Identify which cell holds the provided text, then report its [X, Y] central coordinate. 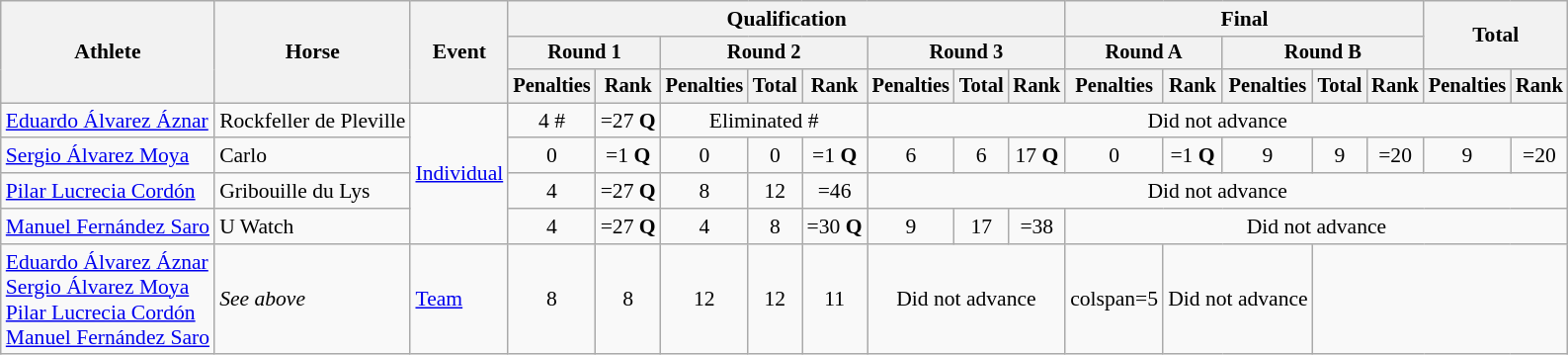
Carlo [312, 156]
Qualification [786, 19]
Team [458, 300]
Round A [1144, 53]
Manuel Fernández Saro [108, 226]
4 # [551, 121]
Eduardo Álvarez ÁznarSergio Álvarez MoyaPilar Lucrecia CordónManuel Fernández Saro [108, 300]
Athlete [108, 51]
Round 2 [765, 53]
Final [1245, 19]
Gribouille du Lys [312, 191]
=38 [1036, 226]
Horse [312, 51]
17 Q [1036, 156]
Individual [458, 173]
Eliminated # [765, 121]
Event [458, 51]
Rockfeller de Pleville [312, 121]
Round B [1323, 53]
=30 Q [835, 226]
Pilar Lucrecia Cordón [108, 191]
See above [312, 300]
Round 3 [966, 53]
11 [835, 300]
17 [982, 226]
Eduardo Álvarez Áznar [108, 121]
Round 1 [584, 53]
=46 [835, 191]
U Watch [312, 226]
Sergio Álvarez Moya [108, 156]
colspan=5 [1114, 300]
